Scan for the cell matching the given text and deliver its [X, Y] coordinate at center. 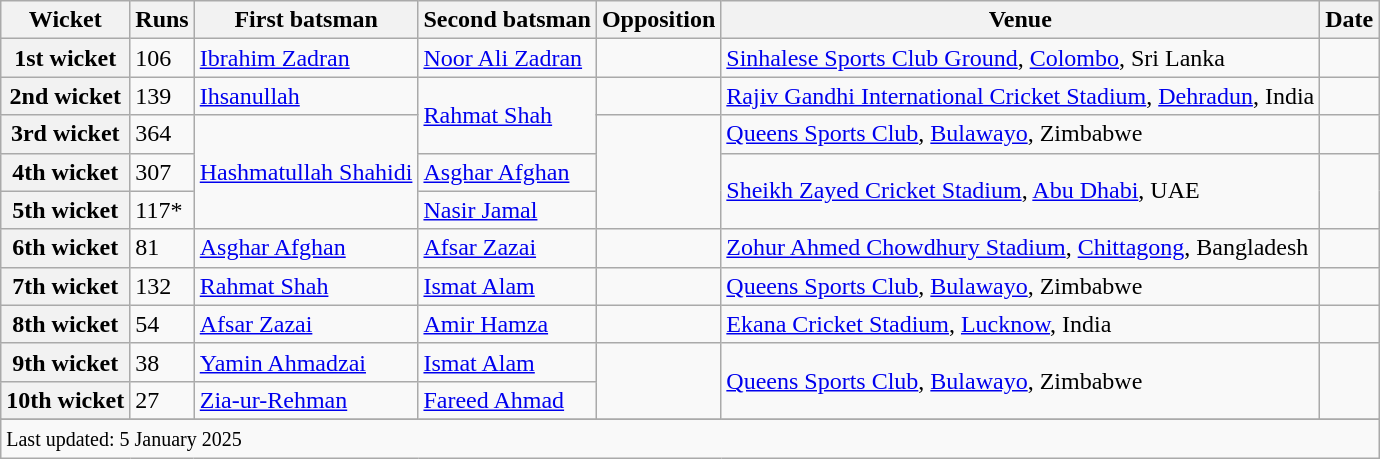
3rd wicket [66, 134]
Nasir Jamal [507, 210]
364 [162, 134]
Ibrahim Zadran [306, 58]
Ekana Cricket Stadium, Lucknow, India [1020, 324]
Zohur Ahmed Chowdhury Stadium, Chittagong, Bangladesh [1020, 248]
132 [162, 286]
Second batsman [507, 20]
Hashmatullah Shahidi [306, 172]
8th wicket [66, 324]
27 [162, 400]
139 [162, 96]
Sheikh Zayed Cricket Stadium, Abu Dhabi, UAE [1020, 191]
Venue [1020, 20]
10th wicket [66, 400]
Runs [162, 20]
1st wicket [66, 58]
Ihsanullah [306, 96]
Last updated: 5 January 2025 [690, 438]
81 [162, 248]
9th wicket [66, 362]
Opposition [658, 20]
7th wicket [66, 286]
2nd wicket [66, 96]
First batsman [306, 20]
38 [162, 362]
Zia-ur-Rehman [306, 400]
Noor Ali Zadran [507, 58]
Yamin Ahmadzai [306, 362]
4th wicket [66, 172]
5th wicket [66, 210]
Date [1350, 20]
Amir Hamza [507, 324]
307 [162, 172]
Rajiv Gandhi International Cricket Stadium, Dehradun, India [1020, 96]
Wicket [66, 20]
Sinhalese Sports Club Ground, Colombo, Sri Lanka [1020, 58]
6th wicket [66, 248]
117* [162, 210]
Fareed Ahmad [507, 400]
106 [162, 58]
54 [162, 324]
